Determine the [x, y] coordinate at the center of the cell enclosing the given text.  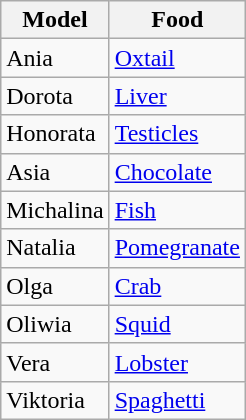
Honorata [55, 134]
Crab [177, 286]
Squid [177, 324]
Ania [55, 58]
Oxtail [177, 58]
Model [55, 20]
Fish [177, 210]
Pomegranate [177, 248]
Olga [55, 286]
Food [177, 20]
Spaghetti [177, 400]
Asia [55, 172]
Dorota [55, 96]
Viktoria [55, 400]
Testicles [177, 134]
Michalina [55, 210]
Liver [177, 96]
Chocolate [177, 172]
Lobster [177, 362]
Oliwia [55, 324]
Natalia [55, 248]
Vera [55, 362]
